Extract the [x, y] coordinate from the center of the cell holding the provided text.  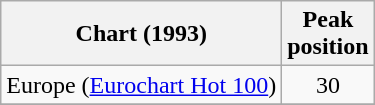
30 [328, 85]
Peakposition [328, 34]
Europe (Eurochart Hot 100) [142, 85]
Chart (1993) [142, 34]
